Extract the (x, y) coordinate from the center of the cell holding the provided text.  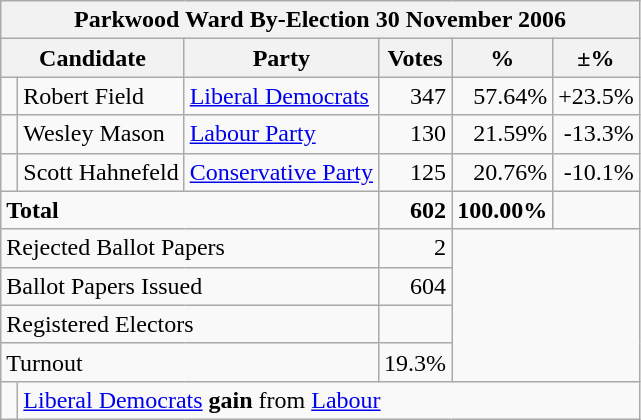
Liberal Democrats gain from Labour (328, 400)
130 (416, 134)
Total (190, 210)
604 (416, 286)
100.00% (502, 210)
Conservative Party (281, 172)
Liberal Democrats (281, 96)
Registered Electors (190, 324)
125 (416, 172)
Turnout (190, 362)
-10.1% (596, 172)
Candidate (92, 58)
Party (281, 58)
Votes (416, 58)
-13.3% (596, 134)
+23.5% (596, 96)
347 (416, 96)
20.76% (502, 172)
Labour Party (281, 134)
57.64% (502, 96)
19.3% (416, 362)
Ballot Papers Issued (190, 286)
±% (596, 58)
Parkwood Ward By-Election 30 November 2006 (320, 20)
21.59% (502, 134)
Rejected Ballot Papers (190, 248)
% (502, 58)
602 (416, 210)
Scott Hahnefeld (101, 172)
Wesley Mason (101, 134)
Robert Field (101, 96)
2 (416, 248)
